Output the (X, Y) coordinate of the center of the cell containing the given text.  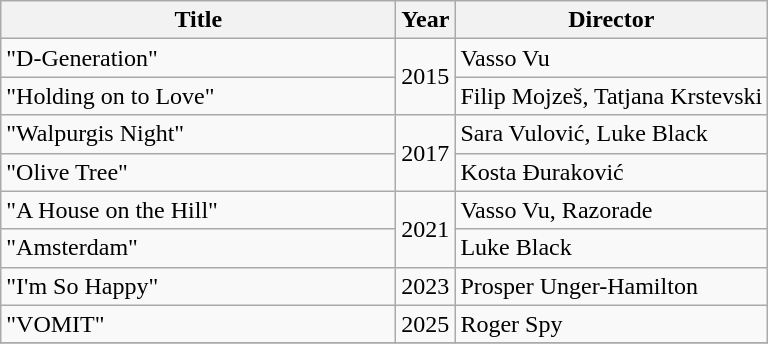
2025 (426, 324)
"Amsterdam" (198, 248)
Kosta Đuraković (612, 172)
Director (612, 20)
"Walpurgis Night" (198, 134)
Title (198, 20)
Roger Spy (612, 324)
Sara Vulović, Luke Black (612, 134)
2015 (426, 77)
2021 (426, 229)
Year (426, 20)
2023 (426, 286)
"D-Generation" (198, 58)
Prosper Unger-Hamilton (612, 286)
Vasso Vu, Razorade (612, 210)
"A House on the Hill" (198, 210)
2017 (426, 153)
Filip Mojzeš, Tatjana Krstevski (612, 96)
"VOMIT" (198, 324)
"Holding on to Love" (198, 96)
"I'm So Happy" (198, 286)
Vasso Vu (612, 58)
"Olive Tree" (198, 172)
Luke Black (612, 248)
